Extract the [X, Y] coordinate from the center of the cell holding the provided text.  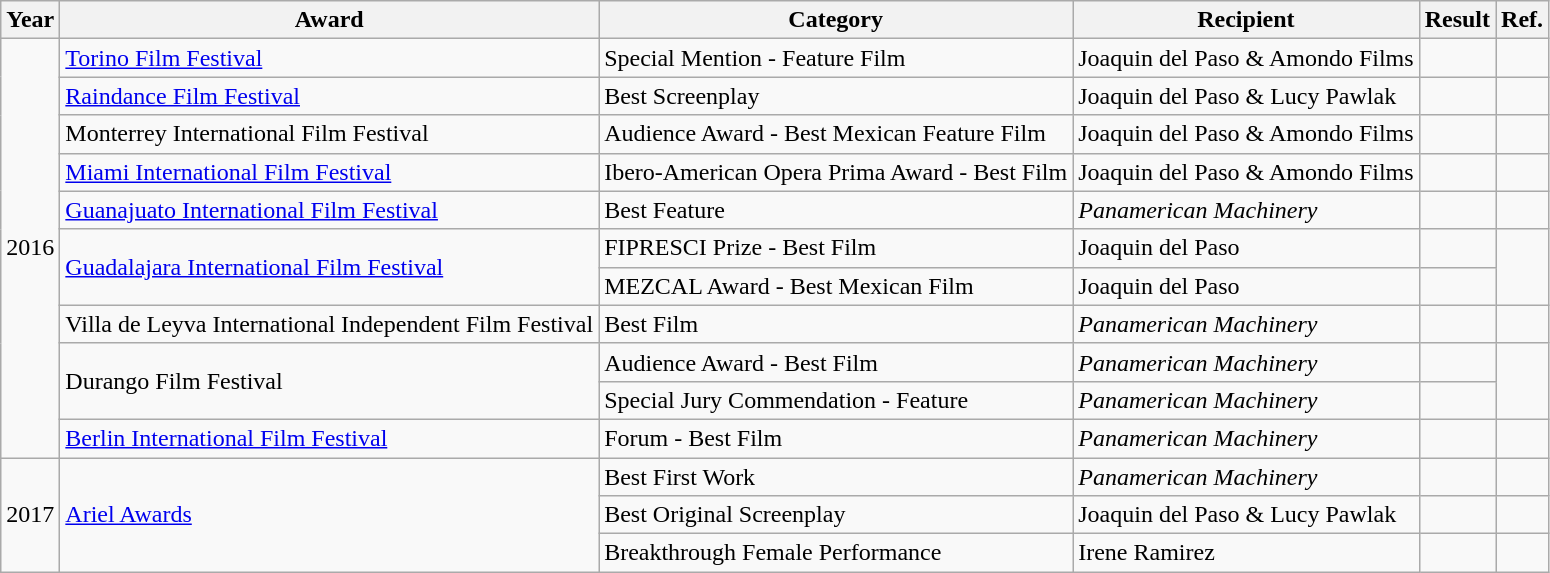
Special Jury Commendation - Feature [836, 400]
Audience Award - Best Mexican Feature Film [836, 134]
Miami International Film Festival [330, 172]
Monterrey International Film Festival [330, 134]
Special Mention - Feature Film [836, 58]
FIPRESCI Prize - Best Film [836, 248]
2016 [30, 248]
Best Screenplay [836, 96]
Audience Award - Best Film [836, 362]
Recipient [1246, 20]
Torino Film Festival [330, 58]
Ref. [1522, 20]
Ariel Awards [330, 515]
Year [30, 20]
Best First Work [836, 477]
Raindance Film Festival [330, 96]
Best Original Screenplay [836, 515]
Best Film [836, 324]
Berlin International Film Festival [330, 438]
Durango Film Festival [330, 381]
Villa de Leyva International Independent Film Festival [330, 324]
Result [1457, 20]
2017 [30, 515]
Breakthrough Female Performance [836, 553]
Irene Ramirez [1246, 553]
Forum - Best Film [836, 438]
Guadalajara International Film Festival [330, 267]
Category [836, 20]
Guanajuato International Film Festival [330, 210]
MEZCAL Award - Best Mexican Film [836, 286]
Best Feature [836, 210]
Ibero-American Opera Prima Award - Best Film [836, 172]
Award [330, 20]
